Return the [x, y] coordinate for the center point of the cell that contains the specified text.  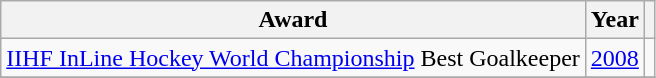
2008 [614, 58]
Year [614, 20]
Award [294, 20]
IIHF InLine Hockey World Championship Best Goalkeeper [294, 58]
